Capture the cell that displays the provided text and extract its [X, Y] central coordinate. 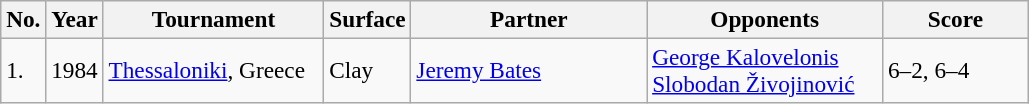
Opponents [765, 19]
Partner [529, 19]
Tournament [214, 19]
Year [74, 19]
Clay [368, 70]
6–2, 6–4 [956, 70]
1984 [74, 70]
Surface [368, 19]
Jeremy Bates [529, 70]
Thessaloniki, Greece [214, 70]
George Kalovelonis Slobodan Živojinović [765, 70]
No. [24, 19]
1. [24, 70]
Score [956, 19]
